Scan for the cell matching the given text and deliver its [x, y] coordinate at center. 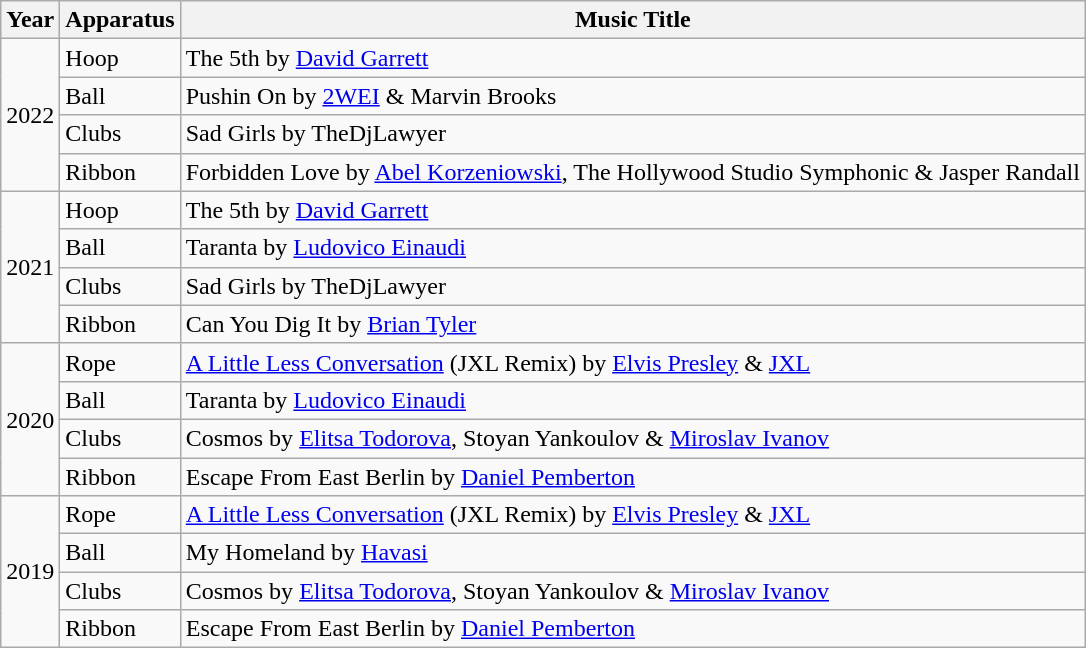
Pushin On by 2WEI & Marvin Brooks [632, 96]
Music Title [632, 20]
Year [30, 20]
Can You Dig It by Brian Tyler [632, 324]
2019 [30, 572]
2022 [30, 115]
Apparatus [120, 20]
2021 [30, 267]
2020 [30, 419]
Forbidden Love by Abel Korzeniowski, The Hollywood Studio Symphonic & Jasper Randall [632, 172]
My Homeland by Havasi [632, 553]
